From the cell containing the given text, extract its center point as [X, Y] coordinate. 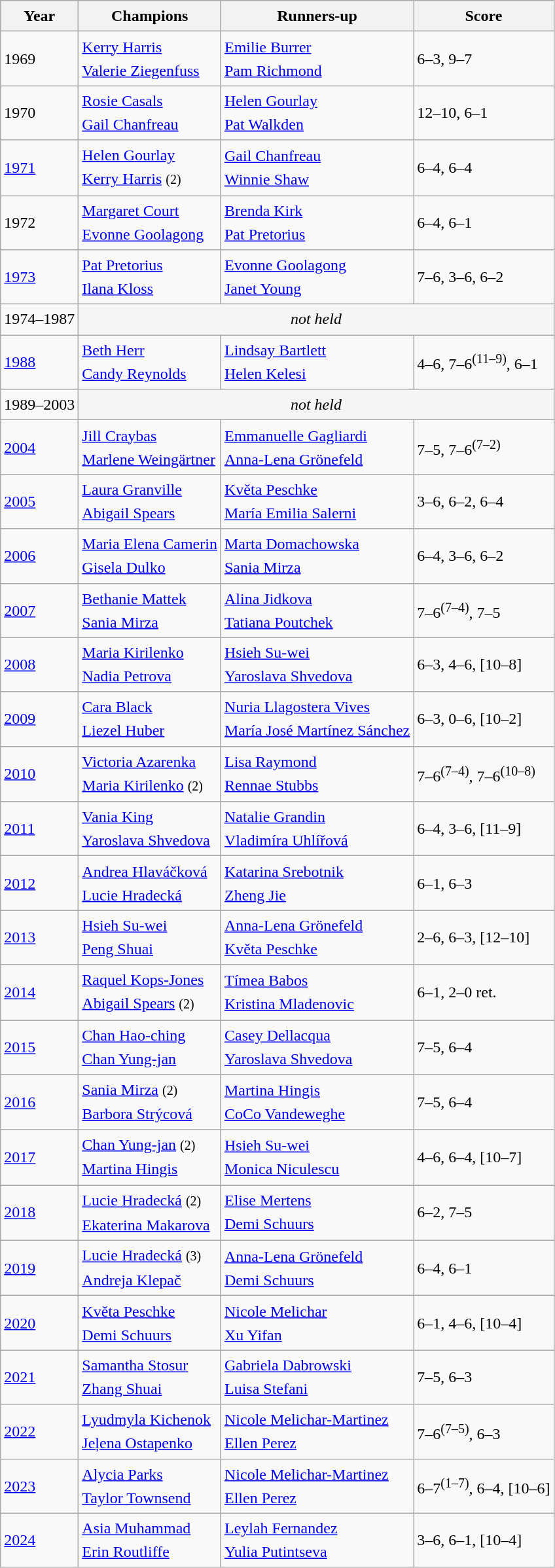
Chan Hao-ching Chan Yung-jan [150, 1047]
Lucie Hradecká (3) Andreja Klepač [150, 1268]
1973 [39, 277]
2005 [39, 501]
6–2, 7–5 [484, 1213]
7–6, 3–6, 6–2 [484, 277]
Marta Domachowska Sania Mirza [317, 556]
1970 [39, 113]
Jill Craybas Marlene Weingärtner [150, 448]
Hsieh Su-wei Peng Shuai [150, 937]
Lindsay Bartlett Helen Kelesi [317, 363]
2011 [39, 829]
Hsieh Su-wei Yaroslava Shvedova [317, 665]
2013 [39, 937]
Sania Mirza (2) Barbora Strýcová [150, 1102]
1971 [39, 168]
Gail Chanfreau Winnie Shaw [317, 168]
Asia Muhammad Erin Routliffe [150, 1541]
Maria Elena Camerin Gisela Dulko [150, 556]
Kerry Harris Valerie Ziegenfuss [150, 59]
2018 [39, 1213]
2016 [39, 1102]
Champions [150, 16]
7–6(7–5), 6–3 [484, 1432]
Hsieh Su-wei Monica Niculescu [317, 1157]
7–6(7–4), 7–6(10–8) [484, 774]
7–6(7–4), 7–5 [484, 610]
Margaret Court Evonne Goolagong [150, 223]
Leylah Fernandez Yulia Putintseva [317, 1541]
2020 [39, 1323]
Helen Gourlay Pat Walkden [317, 113]
Lyudmyla Kichenok Jeļena Ostapenko [150, 1432]
2007 [39, 610]
7–5, 6–3 [484, 1377]
Helen Gourlay Kerry Harris (2) [150, 168]
Katarina Srebotnik Zheng Jie [317, 883]
Pat Pretorius Ilana Kloss [150, 277]
6–7(1–7), 6–4, [10–6] [484, 1486]
12–10, 6–1 [484, 113]
2004 [39, 448]
Casey Dellacqua Yaroslava Shvedova [317, 1047]
Beth Herr Candy Reynolds [150, 363]
1989–2003 [39, 404]
6–1, 2–0 ret. [484, 992]
Gabriela Dabrowski Luisa Stefani [317, 1377]
Nicole Melichar Xu Yifan [317, 1323]
Year [39, 16]
Victoria Azarenka Maria Kirilenko (2) [150, 774]
Alina Jidkova Tatiana Poutchek [317, 610]
Evonne Goolagong Janet Young [317, 277]
Rosie Casals Gail Chanfreau [150, 113]
Bethanie Mattek Sania Mirza [150, 610]
Nuria Llagostera Vives María José Martínez Sánchez [317, 719]
Samantha Stosur Zhang Shuai [150, 1377]
6–3, 4–6, [10–8] [484, 665]
6–1, 4–6, [10–4] [484, 1323]
Brenda Kirk Pat Pretorius [317, 223]
Anna-Lena Grönefeld Květa Peschke [317, 937]
Raquel Kops-Jones Abigail Spears (2) [150, 992]
Lucie Hradecká (2) Ekaterina Makarova [150, 1213]
Alycia Parks Taylor Townsend [150, 1486]
2–6, 6–3, [12–10] [484, 937]
Cara Black Liezel Huber [150, 719]
Andrea Hlaváčková Lucie Hradecká [150, 883]
2014 [39, 992]
Tímea Babos Kristina Mladenovic [317, 992]
2017 [39, 1157]
2012 [39, 883]
Martina Hingis CoCo Vandeweghe [317, 1102]
3–6, 6–2, 6–4 [484, 501]
2008 [39, 665]
2023 [39, 1486]
Anna-Lena Grönefeld Demi Schuurs [317, 1268]
2024 [39, 1541]
4–6, 7–6(11–9), 6–1 [484, 363]
Elise Mertens Demi Schuurs [317, 1213]
Chan Yung-jan (2) Martina Hingis [150, 1157]
2021 [39, 1377]
Score [484, 16]
6–3, 0–6, [10–2] [484, 719]
Laura Granville Abigail Spears [150, 501]
1988 [39, 363]
Maria Kirilenko Nadia Petrova [150, 665]
Vania King Yaroslava Shvedova [150, 829]
4–6, 6–4, [10–7] [484, 1157]
6–4, 3–6, [11–9] [484, 829]
2015 [39, 1047]
Emmanuelle Gagliardi Anna-Lena Grönefeld [317, 448]
1972 [39, 223]
Natalie Grandin Vladimíra Uhlířová [317, 829]
6–4, 6–4 [484, 168]
2009 [39, 719]
2006 [39, 556]
2022 [39, 1432]
Květa Peschke Demi Schuurs [150, 1323]
Květa Peschke María Emilia Salerni [317, 501]
6–3, 9–7 [484, 59]
2019 [39, 1268]
Lisa Raymond Rennae Stubbs [317, 774]
Runners-up [317, 16]
6–1, 6–3 [484, 883]
6–4, 3–6, 6–2 [484, 556]
2010 [39, 774]
1974–1987 [39, 319]
1969 [39, 59]
Emilie Burrer Pam Richmond [317, 59]
3–6, 6–1, [10–4] [484, 1541]
7–5, 7–6(7–2) [484, 448]
